Provide the [X, Y] coordinate of the cell's center where the given text is located.  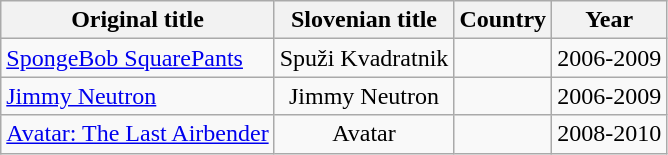
Country [503, 20]
Avatar: The Last Airbender [138, 134]
SpongeBob SquarePants [138, 58]
Slovenian title [364, 20]
Year [610, 20]
Spuži Kvadratnik [364, 58]
2008-2010 [610, 134]
Original title [138, 20]
Avatar [364, 134]
